Output the [X, Y] coordinate of the center of the cell containing the given text.  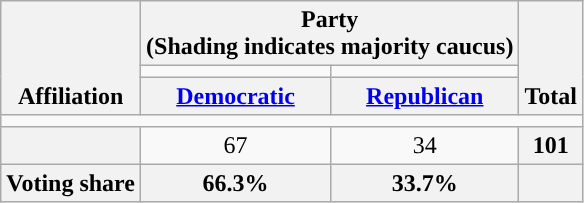
Democratic [236, 96]
66.3% [236, 183]
33.7% [425, 183]
Voting share [71, 183]
Affiliation [71, 58]
101 [551, 145]
Total [551, 58]
Party (Shading indicates majority caucus) [330, 34]
Republican [425, 96]
67 [236, 145]
34 [425, 145]
